Provide the [x, y] coordinate of the cell's center where the given text is located.  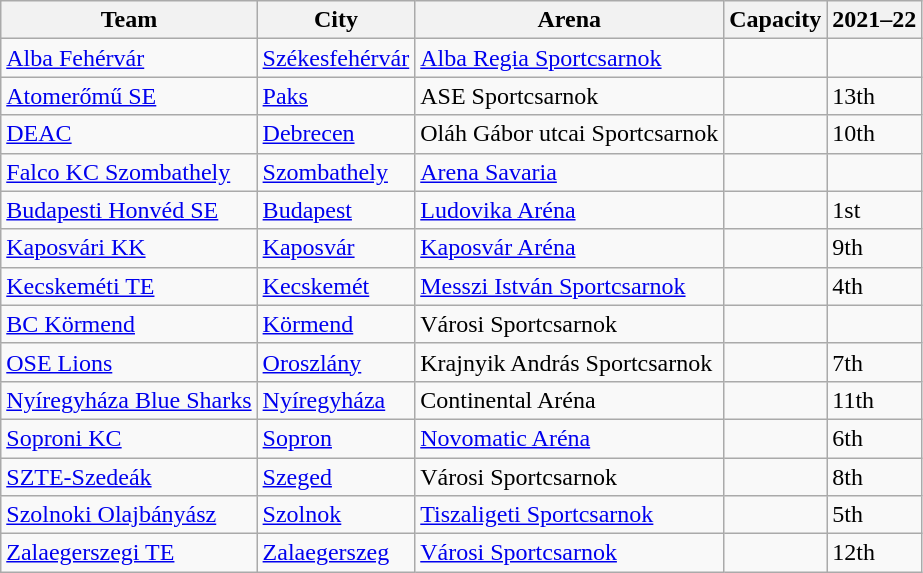
2021–22 [874, 20]
5th [874, 515]
City [336, 20]
1st [874, 210]
Szeged [336, 477]
Kaposvár [336, 248]
Kaposvári KK [129, 248]
Novomatic Aréna [570, 438]
10th [874, 134]
Krajnyik András Sportcsarnok [570, 362]
4th [874, 286]
Nyíregyháza [336, 400]
Szolnoki Olajbányász [129, 515]
Capacity [776, 20]
Falco KC Szombathely [129, 172]
SZTE-Szedeák [129, 477]
BC Körmend [129, 324]
Oroszlány [336, 362]
Soproni KC [129, 438]
Zalaegerszegi TE [129, 553]
7th [874, 362]
OSE Lions [129, 362]
DEAC [129, 134]
Székesfehérvár [336, 58]
Debrecen [336, 134]
Messzi István Sportcsarnok [570, 286]
Atomerőmű SE [129, 96]
Budapesti Honvéd SE [129, 210]
Team [129, 20]
Sopron [336, 438]
12th [874, 553]
Ludovika Aréna [570, 210]
ASE Sportcsarnok [570, 96]
Budapest [336, 210]
Alba Regia Sportcsarnok [570, 58]
9th [874, 248]
Continental Aréna [570, 400]
Tiszaligeti Sportcsarnok [570, 515]
Paks [336, 96]
Nyíregyháza Blue Sharks [129, 400]
Szombathely [336, 172]
Szolnok [336, 515]
Kaposvár Aréna [570, 248]
Zalaegerszeg [336, 553]
6th [874, 438]
Oláh Gábor utcai Sportcsarnok [570, 134]
Arena Savaria [570, 172]
Alba Fehérvár [129, 58]
11th [874, 400]
Kecskeméti TE [129, 286]
8th [874, 477]
Körmend [336, 324]
13th [874, 96]
Kecskemét [336, 286]
Arena [570, 20]
